Extract the [X, Y] coordinate from the center of the cell holding the provided text.  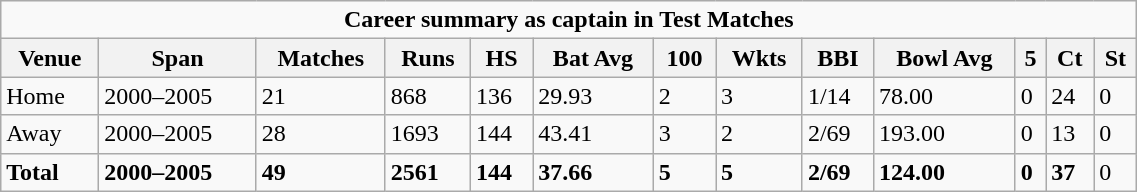
Career summary as captain in Test Matches [569, 20]
24 [1070, 96]
1/14 [838, 96]
BBI [838, 58]
Venue [50, 58]
Wkts [760, 58]
2561 [428, 172]
124.00 [944, 172]
St [1116, 58]
37.66 [594, 172]
Runs [428, 58]
13 [1070, 134]
Matches [320, 58]
Bat Avg [594, 58]
1693 [428, 134]
193.00 [944, 134]
37 [1070, 172]
28 [320, 134]
100 [684, 58]
Span [178, 58]
Home [50, 96]
868 [428, 96]
HS [501, 58]
Bowl Avg [944, 58]
43.41 [594, 134]
Away [50, 134]
49 [320, 172]
78.00 [944, 96]
29.93 [594, 96]
21 [320, 96]
Ct [1070, 58]
136 [501, 96]
Total [50, 172]
